Return the [X, Y] coordinate for the center point of the cell that contains the specified text.  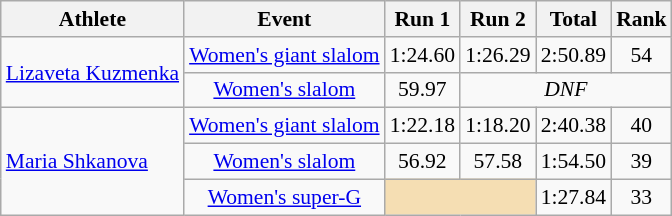
1:18.20 [498, 126]
56.92 [422, 162]
40 [642, 126]
1:54.50 [574, 162]
Event [284, 19]
Rank [642, 19]
1:22.18 [422, 126]
Run 1 [422, 19]
54 [642, 55]
39 [642, 162]
1:24.60 [422, 55]
Women's super-G [284, 197]
Total [574, 19]
Athlete [92, 19]
2:40.38 [574, 126]
2:50.89 [574, 55]
Run 2 [498, 19]
Maria Shkanova [92, 162]
57.58 [498, 162]
1:26.29 [498, 55]
1:27.84 [574, 197]
DNF [566, 90]
59.97 [422, 90]
Lizaveta Kuzmenka [92, 72]
33 [642, 197]
